For the text-containing cell, return its midpoint in (x, y) coordinate format. 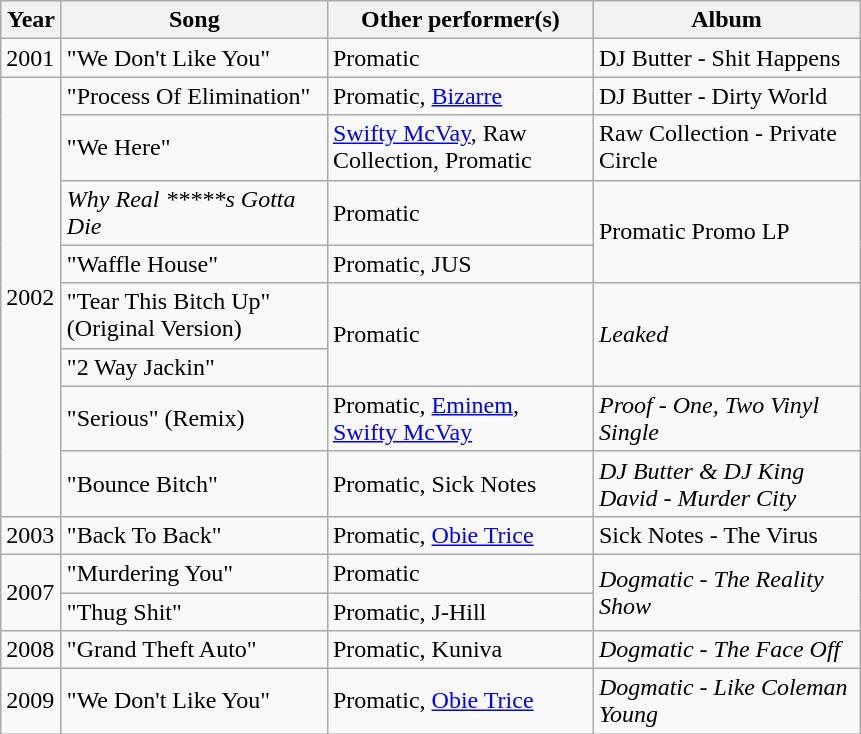
Sick Notes - The Virus (726, 535)
Dogmatic - The Face Off (726, 650)
Raw Collection - Private Circle (726, 148)
"Process Of Elimination" (194, 96)
Year (32, 20)
Promatic, Eminem, Swifty McVay (460, 418)
DJ Butter & DJ King David - Murder City (726, 484)
2007 (32, 592)
"Tear This Bitch Up" (Original Version) (194, 316)
2008 (32, 650)
Promatic, Sick Notes (460, 484)
"Serious" (Remix) (194, 418)
"Thug Shit" (194, 611)
Swifty McVay, Raw Collection, Promatic (460, 148)
Promatic, Kuniva (460, 650)
"2 Way Jackin" (194, 367)
"Murdering You" (194, 573)
2009 (32, 702)
Song (194, 20)
Why Real *****s Gotta Die (194, 212)
"Grand Theft Auto" (194, 650)
Other performer(s) (460, 20)
Promatic Promo LP (726, 232)
"Back To Back" (194, 535)
Promatic, JUS (460, 264)
2001 (32, 58)
2003 (32, 535)
"We Here" (194, 148)
2002 (32, 297)
"Waffle House" (194, 264)
"Bounce Bitch" (194, 484)
Album (726, 20)
Dogmatic - Like Coleman Young (726, 702)
Leaked (726, 334)
DJ Butter - Shit Happens (726, 58)
Promatic, J-Hill (460, 611)
DJ Butter - Dirty World (726, 96)
Promatic, Bizarre (460, 96)
Proof - One, Two Vinyl Single (726, 418)
Dogmatic - The Reality Show (726, 592)
